Find where the given text appears and provide that cell's center as (x, y) coordinate. 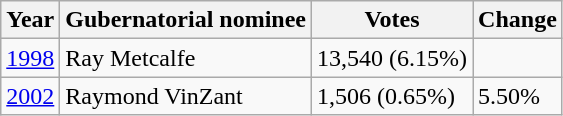
Year (30, 20)
5.50% (518, 96)
1,506 (0.65%) (392, 96)
13,540 (6.15%) (392, 58)
Ray Metcalfe (186, 58)
Raymond VinZant (186, 96)
1998 (30, 58)
Gubernatorial nominee (186, 20)
Change (518, 20)
2002 (30, 96)
Votes (392, 20)
